Provide the [x, y] coordinate of the cell's center where the given text is located.  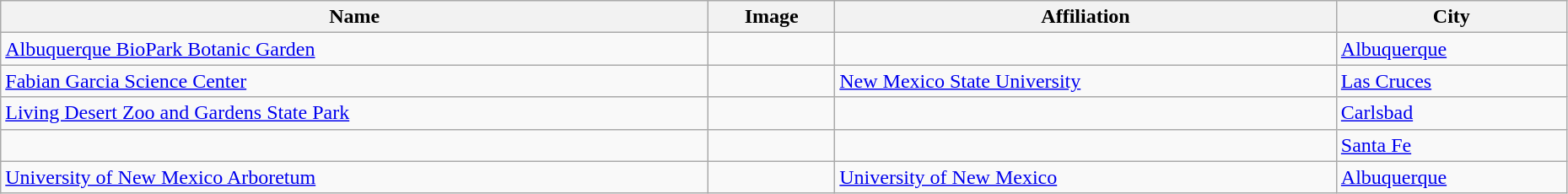
Living Desert Zoo and Gardens State Park [354, 113]
Affiliation [1086, 17]
New Mexico State University [1086, 81]
Albuquerque BioPark Botanic Garden [354, 49]
University of New Mexico Arboretum [354, 177]
Carlsbad [1451, 113]
City [1451, 17]
Santa Fe [1451, 145]
Name [354, 17]
Image [772, 17]
Las Cruces [1451, 81]
Fabian Garcia Science Center [354, 81]
University of New Mexico [1086, 177]
